Return the [x, y] coordinate for the center point of the cell that contains the specified text.  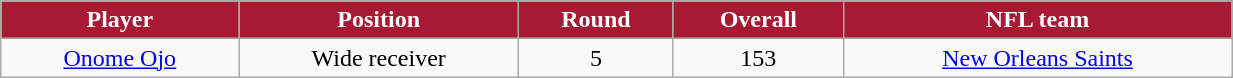
Overall [758, 20]
NFL team [1037, 20]
Round [596, 20]
Position [379, 20]
153 [758, 58]
New Orleans Saints [1037, 58]
Wide receiver [379, 58]
Player [120, 20]
5 [596, 58]
Onome Ojo [120, 58]
